Determine the [X, Y] coordinate at the center of the cell enclosing the given text.  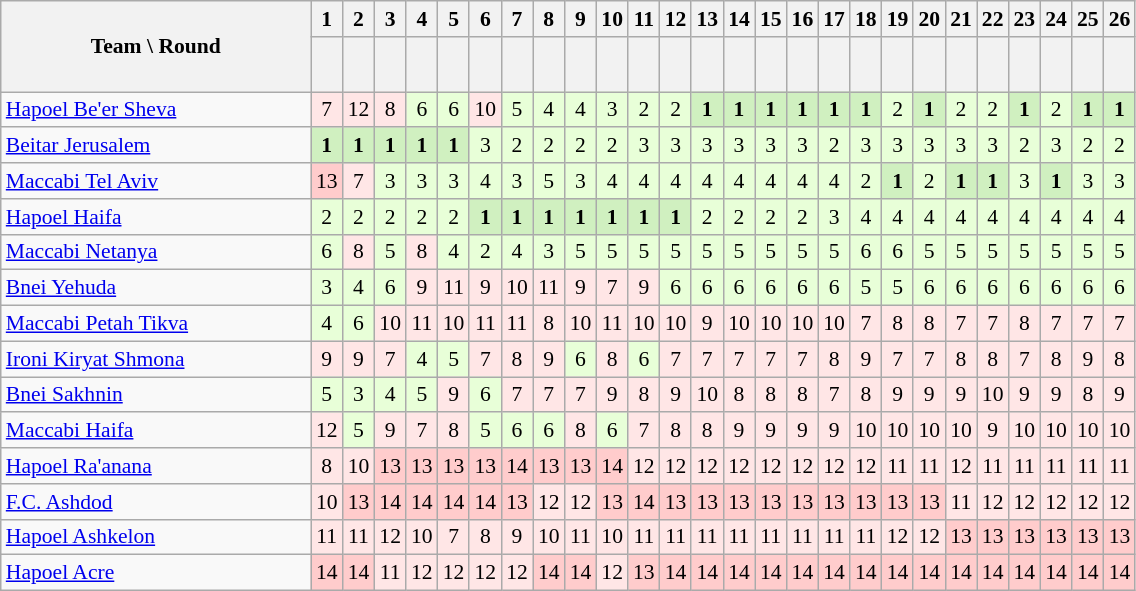
22 [993, 19]
Maccabi Tel Aviv [156, 181]
Team \ Round [156, 46]
Hapoel Be'er Sheva [156, 110]
F.C. Ashdod [156, 502]
17 [834, 19]
15 [771, 19]
Bnei Yehuda [156, 288]
Hapoel Ashkelon [156, 537]
23 [1025, 19]
Bnei Sakhnin [156, 395]
Maccabi Netanya [156, 252]
18 [866, 19]
Maccabi Haifa [156, 431]
Ironi Kiryat Shmona [156, 359]
Beitar Jerusalem [156, 146]
25 [1088, 19]
24 [1056, 19]
Hapoel Acre [156, 573]
19 [898, 19]
Hapoel Ra'anana [156, 466]
26 [1120, 19]
Maccabi Petah Tikva [156, 324]
20 [929, 19]
21 [961, 19]
Hapoel Haifa [156, 217]
16 [803, 19]
